Find where the given text appears and provide that cell's center as (X, Y) coordinate. 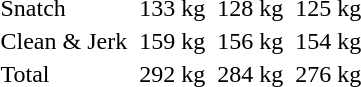
156 kg (250, 41)
159 kg (172, 41)
